Output the (X, Y) coordinate of the center of the cell containing the given text.  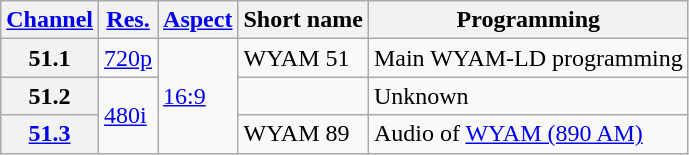
51.2 (50, 96)
720p (128, 58)
WYAM 51 (303, 58)
Unknown (528, 96)
480i (128, 115)
Short name (303, 20)
51.1 (50, 58)
Channel (50, 20)
Audio of WYAM (890 AM) (528, 134)
Programming (528, 20)
Res. (128, 20)
Main WYAM-LD programming (528, 58)
WYAM 89 (303, 134)
16:9 (198, 96)
51.3 (50, 134)
Aspect (198, 20)
